From the cell containing the given text, extract its center point as [X, Y] coordinate. 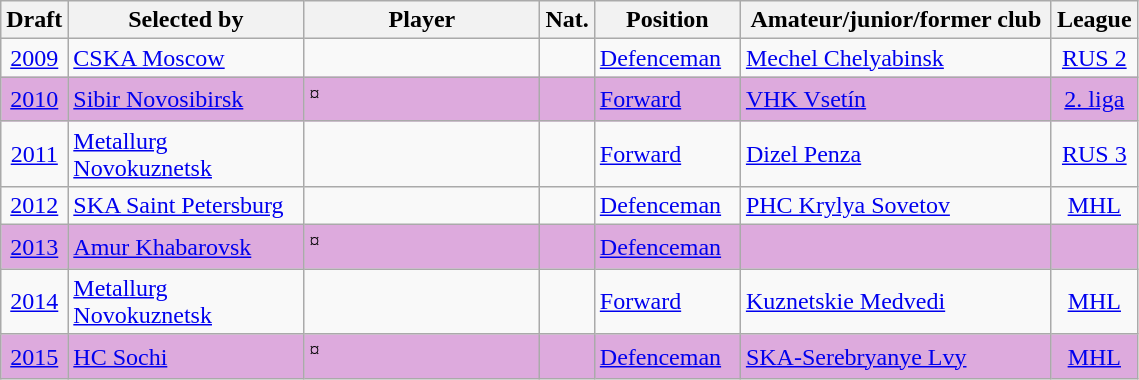
SKA Saint Petersburg [186, 205]
2010 [34, 100]
Amur Khabarovsk [186, 248]
CSKA Moscow [186, 58]
2014 [34, 302]
SKA-Serebryanye Lvy [896, 356]
2012 [34, 205]
HC Sochi [186, 356]
PHC Krylya Sovetov [896, 205]
League [1094, 20]
Sibir Novosibirsk [186, 100]
Selected by [186, 20]
2. liga [1094, 100]
2015 [34, 356]
Dizel Penza [896, 154]
Kuznetskie Medvedi [896, 302]
2011 [34, 154]
Player [422, 20]
RUS 2 [1094, 58]
Amateur/junior/former club [896, 20]
VHK Vsetín [896, 100]
Nat. [567, 20]
Mechel Chelyabinsk [896, 58]
2009 [34, 58]
Position [667, 20]
Draft [34, 20]
RUS 3 [1094, 154]
2013 [34, 248]
